Search for the cell housing the specified text and yield its (X, Y) center coordinate. 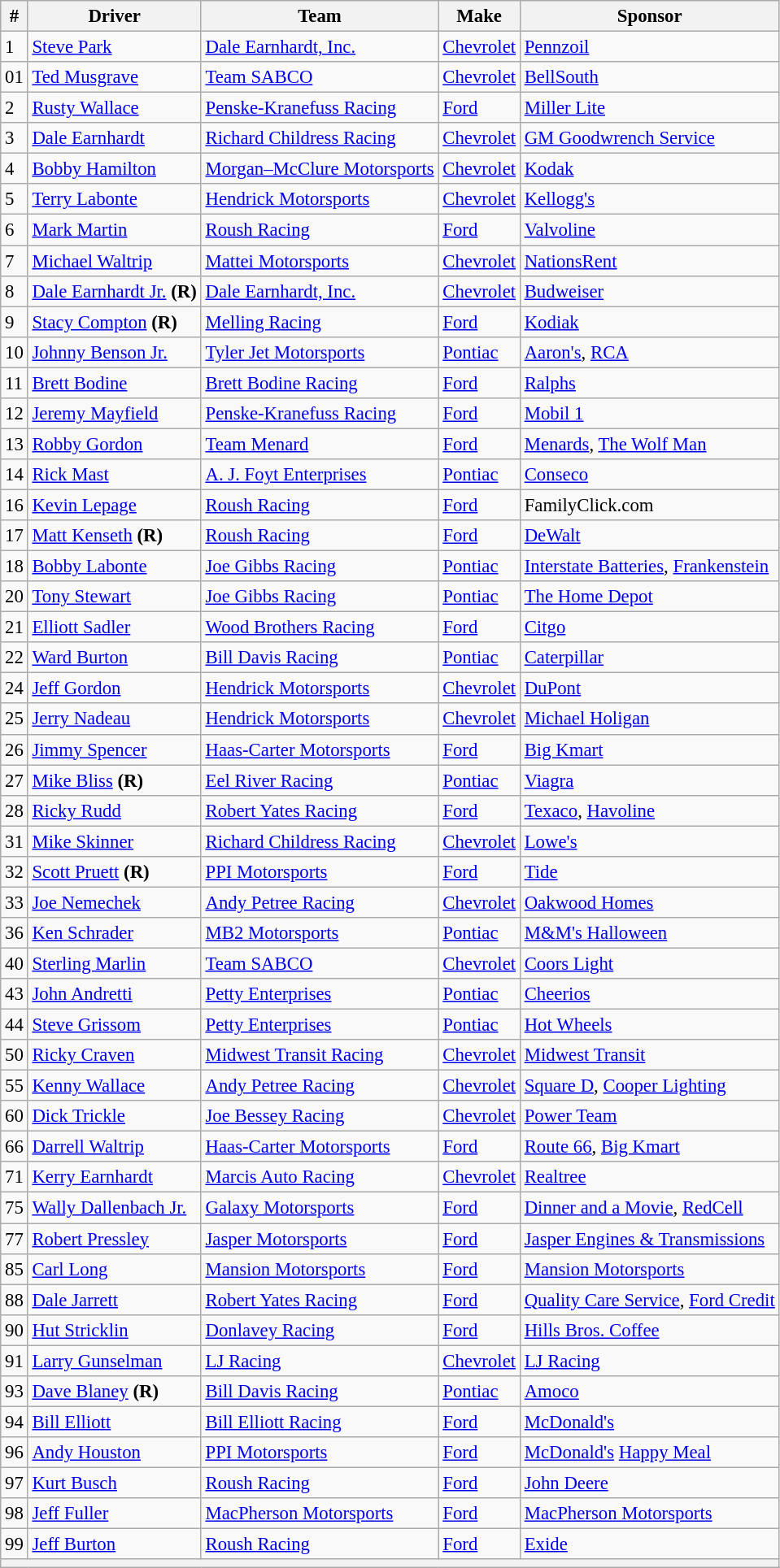
Stacy Compton (R) (114, 322)
12 (15, 414)
Bill Elliott (114, 1422)
Sponsor (649, 16)
18 (15, 567)
10 (15, 352)
Dale Earnhardt (114, 138)
Matt Kenseth (R) (114, 536)
Dave Blaney (R) (114, 1392)
Jasper Engines & Transmissions (649, 1239)
Kevin Lepage (114, 505)
Exide (649, 1544)
98 (15, 1514)
A. J. Foyt Enterprises (320, 475)
Ward Burton (114, 658)
Kellogg's (649, 199)
96 (15, 1453)
Wally Dallenbach Jr. (114, 1208)
# (15, 16)
Big Kmart (649, 749)
Team (320, 16)
Hills Bros. Coffee (649, 1330)
90 (15, 1330)
Wood Brothers Racing (320, 628)
Sterling Marlin (114, 963)
2 (15, 108)
Robby Gordon (114, 444)
97 (15, 1483)
DeWalt (649, 536)
Budweiser (649, 291)
25 (15, 719)
Darrell Waltrip (114, 1147)
Hut Stricklin (114, 1330)
GM Goodwrench Service (649, 138)
71 (15, 1178)
Tony Stewart (114, 597)
Steve Grissom (114, 1025)
Larry Gunselman (114, 1361)
99 (15, 1544)
Brett Bodine Racing (320, 383)
Rusty Wallace (114, 108)
66 (15, 1147)
33 (15, 902)
Caterpillar (649, 658)
11 (15, 383)
Marcis Auto Racing (320, 1178)
Brett Bodine (114, 383)
Dale Earnhardt Jr. (R) (114, 291)
22 (15, 658)
6 (15, 230)
Menards, The Wolf Man (649, 444)
Midwest Transit (649, 1055)
3 (15, 138)
43 (15, 994)
Route 66, Big Kmart (649, 1147)
Ken Schrader (114, 933)
77 (15, 1239)
27 (15, 780)
Make (479, 16)
Valvoline (649, 230)
88 (15, 1300)
Oakwood Homes (649, 902)
Michael Holigan (649, 719)
Lowe's (649, 841)
Ricky Craven (114, 1055)
93 (15, 1392)
M&M's Halloween (649, 933)
01 (15, 77)
Galaxy Motorsports (320, 1208)
36 (15, 933)
Jeff Burton (114, 1544)
Mike Skinner (114, 841)
Mark Martin (114, 230)
MB2 Motorsports (320, 933)
Carl Long (114, 1269)
Square D, Cooper Lighting (649, 1086)
Elliott Sadler (114, 628)
Kurt Busch (114, 1483)
Tyler Jet Motorsports (320, 352)
Jimmy Spencer (114, 749)
Ricky Rudd (114, 810)
28 (15, 810)
Tide (649, 872)
1 (15, 47)
Michael Waltrip (114, 261)
Morgan–McClure Motorsports (320, 169)
91 (15, 1361)
16 (15, 505)
Rick Mast (114, 475)
40 (15, 963)
John Andretti (114, 994)
Eel River Racing (320, 780)
Robert Pressley (114, 1239)
BellSouth (649, 77)
Bobby Labonte (114, 567)
Dale Jarrett (114, 1300)
Bobby Hamilton (114, 169)
Jeff Gordon (114, 688)
Kodiak (649, 322)
17 (15, 536)
Citgo (649, 628)
9 (15, 322)
Jeremy Mayfield (114, 414)
Jasper Motorsports (320, 1239)
5 (15, 199)
Conseco (649, 475)
14 (15, 475)
Aaron's, RCA (649, 352)
Quality Care Service, Ford Credit (649, 1300)
26 (15, 749)
Hot Wheels (649, 1025)
McDonald's (649, 1422)
75 (15, 1208)
Bill Elliott Racing (320, 1422)
Terry Labonte (114, 199)
McDonald's Happy Meal (649, 1453)
Kenny Wallace (114, 1086)
Mobil 1 (649, 414)
94 (15, 1422)
Cheerios (649, 994)
Dick Trickle (114, 1116)
24 (15, 688)
4 (15, 169)
Amoco (649, 1392)
Interstate Batteries, Frankenstein (649, 567)
Kerry Earnhardt (114, 1178)
Dinner and a Movie, RedCell (649, 1208)
Andy Houston (114, 1453)
Melling Racing (320, 322)
Scott Pruett (R) (114, 872)
85 (15, 1269)
Pennzoil (649, 47)
Team Menard (320, 444)
Jeff Fuller (114, 1514)
Mike Bliss (R) (114, 780)
Coors Light (649, 963)
Donlavey Racing (320, 1330)
The Home Depot (649, 597)
50 (15, 1055)
Mattei Motorsports (320, 261)
Joe Nemechek (114, 902)
Realtree (649, 1178)
8 (15, 291)
32 (15, 872)
Driver (114, 16)
Kodak (649, 169)
John Deere (649, 1483)
13 (15, 444)
55 (15, 1086)
Viagra (649, 780)
44 (15, 1025)
Steve Park (114, 47)
60 (15, 1116)
NationsRent (649, 261)
Power Team (649, 1116)
7 (15, 261)
Ted Musgrave (114, 77)
DuPont (649, 688)
20 (15, 597)
Miller Lite (649, 108)
Ralphs (649, 383)
Johnny Benson Jr. (114, 352)
21 (15, 628)
Midwest Transit Racing (320, 1055)
Jerry Nadeau (114, 719)
FamilyClick.com (649, 505)
31 (15, 841)
Joe Bessey Racing (320, 1116)
Texaco, Havoline (649, 810)
